Search for the cell housing the specified text and yield its (x, y) center coordinate. 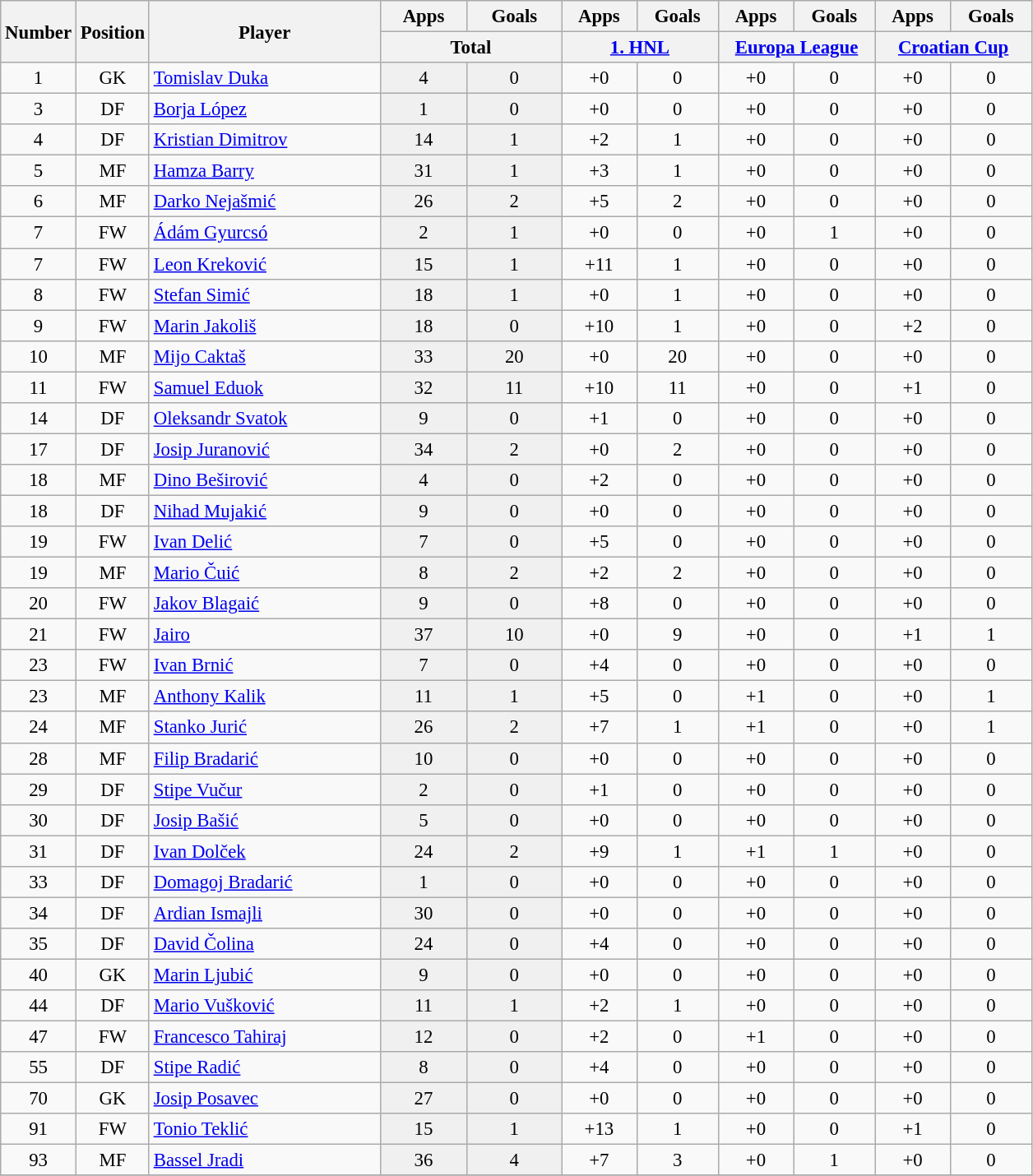
Jairo (265, 635)
David Čolina (265, 944)
Darko Nejašmić (265, 201)
Domagoj Bradarić (265, 882)
Borja López (265, 109)
Oleksandr Svatok (265, 419)
40 (39, 975)
Ivan Brnić (265, 665)
Total (470, 48)
32 (424, 387)
29 (39, 789)
Stefan Simić (265, 294)
Dino Beširović (265, 480)
+11 (600, 264)
Nihad Mujakić (265, 511)
93 (39, 1160)
+3 (600, 171)
91 (39, 1129)
17 (39, 449)
36 (424, 1160)
35 (39, 944)
21 (39, 635)
47 (39, 1037)
70 (39, 1099)
Stipe Radić (265, 1067)
Josip Posavec (265, 1099)
Europa League (796, 48)
Tonio Teklić (265, 1129)
Mario Čuić (265, 573)
12 (424, 1037)
Josip Juranović (265, 449)
Leon Kreković (265, 264)
Ardian Ismajli (265, 913)
Marin Ljubić (265, 975)
27 (424, 1099)
37 (424, 635)
Hamza Barry (265, 171)
6 (39, 201)
Ivan Dolček (265, 851)
Marin Jakoliš (265, 326)
Stanko Jurić (265, 728)
Samuel Eduok (265, 387)
+9 (600, 851)
Francesco Tahiraj (265, 1037)
1. HNL (640, 48)
Josip Bašić (265, 820)
28 (39, 758)
Player (265, 31)
Anthony Kalik (265, 697)
Bassel Jradi (265, 1160)
Mijo Caktaš (265, 356)
55 (39, 1067)
Number (39, 31)
Jakov Blagaić (265, 604)
Mario Vušković (265, 1006)
Tomislav Duka (265, 78)
Ádám Gyurcsó (265, 233)
+8 (600, 604)
Ivan Delić (265, 542)
+13 (600, 1129)
Croatian Cup (954, 48)
Kristian Dimitrov (265, 140)
Stipe Vučur (265, 789)
Position (112, 31)
44 (39, 1006)
Filip Bradarić (265, 758)
